Extract the (x, y) coordinate from the center of the cell holding the provided text.  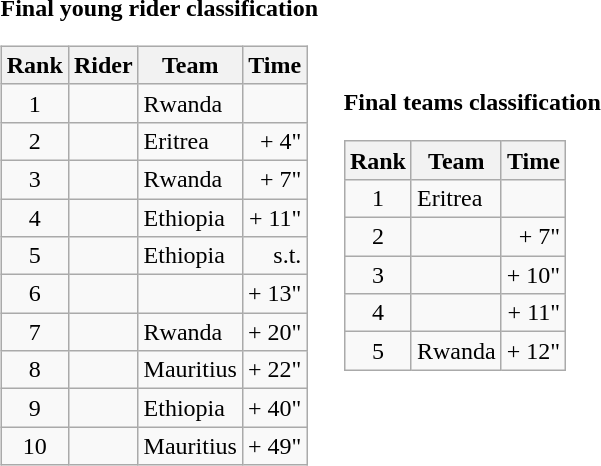
+ 12" (533, 351)
Rider (103, 65)
7 (34, 332)
+ 20" (274, 332)
10 (34, 446)
8 (34, 370)
9 (34, 408)
+ 10" (533, 275)
+ 22" (274, 370)
+ 4" (274, 141)
s.t. (274, 256)
+ 13" (274, 294)
+ 40" (274, 408)
6 (34, 294)
+ 49" (274, 446)
